Output the [X, Y] coordinate of the center of the cell containing the given text.  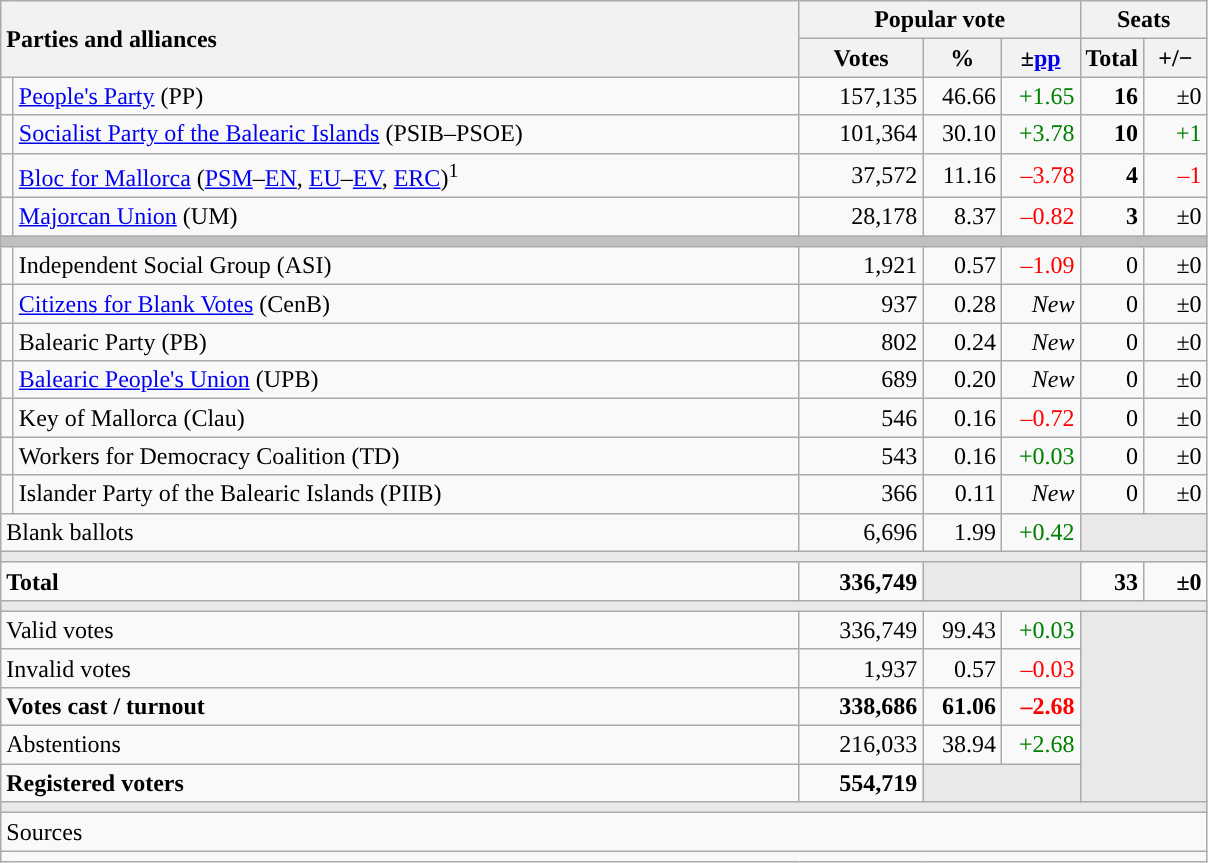
Votes [861, 58]
8.37 [962, 217]
Blank ballots [400, 532]
% [962, 58]
–0.03 [1040, 668]
546 [861, 418]
1,937 [861, 668]
Islander Party of the Balearic Islands (PIIB) [406, 494]
157,135 [861, 96]
–1.09 [1040, 266]
Key of Mallorca (Clau) [406, 418]
Valid votes [400, 630]
6,696 [861, 532]
+1.65 [1040, 96]
–2.68 [1040, 706]
38.94 [962, 745]
554,719 [861, 783]
46.66 [962, 96]
Sources [604, 832]
61.06 [962, 706]
1,921 [861, 266]
Registered voters [400, 783]
937 [861, 304]
37,572 [861, 176]
–1 [1176, 176]
–0.72 [1040, 418]
+1 [1176, 134]
Citizens for Blank Votes (CenB) [406, 304]
30.10 [962, 134]
366 [861, 494]
±pp [1040, 58]
Balearic Party (PB) [406, 342]
+2.68 [1040, 745]
Majorcan Union (UM) [406, 217]
4 [1112, 176]
338,686 [861, 706]
–3.78 [1040, 176]
16 [1112, 96]
216,033 [861, 745]
28,178 [861, 217]
Invalid votes [400, 668]
11.16 [962, 176]
Balearic People's Union (UPB) [406, 380]
Parties and alliances [400, 39]
33 [1112, 581]
Workers for Democracy Coalition (TD) [406, 456]
10 [1112, 134]
Seats [1144, 20]
0.24 [962, 342]
Votes cast / turnout [400, 706]
802 [861, 342]
+0.42 [1040, 532]
Socialist Party of the Balearic Islands (PSIB–PSOE) [406, 134]
+/− [1176, 58]
Abstentions [400, 745]
101,364 [861, 134]
–0.82 [1040, 217]
689 [861, 380]
0.11 [962, 494]
1.99 [962, 532]
0.28 [962, 304]
543 [861, 456]
Independent Social Group (ASI) [406, 266]
People's Party (PP) [406, 96]
+3.78 [1040, 134]
Popular vote [940, 20]
3 [1112, 217]
99.43 [962, 630]
0.20 [962, 380]
Bloc for Mallorca (PSM–EN, EU–EV, ERC)1 [406, 176]
